For the text-containing cell, return its midpoint in [X, Y] coordinate format. 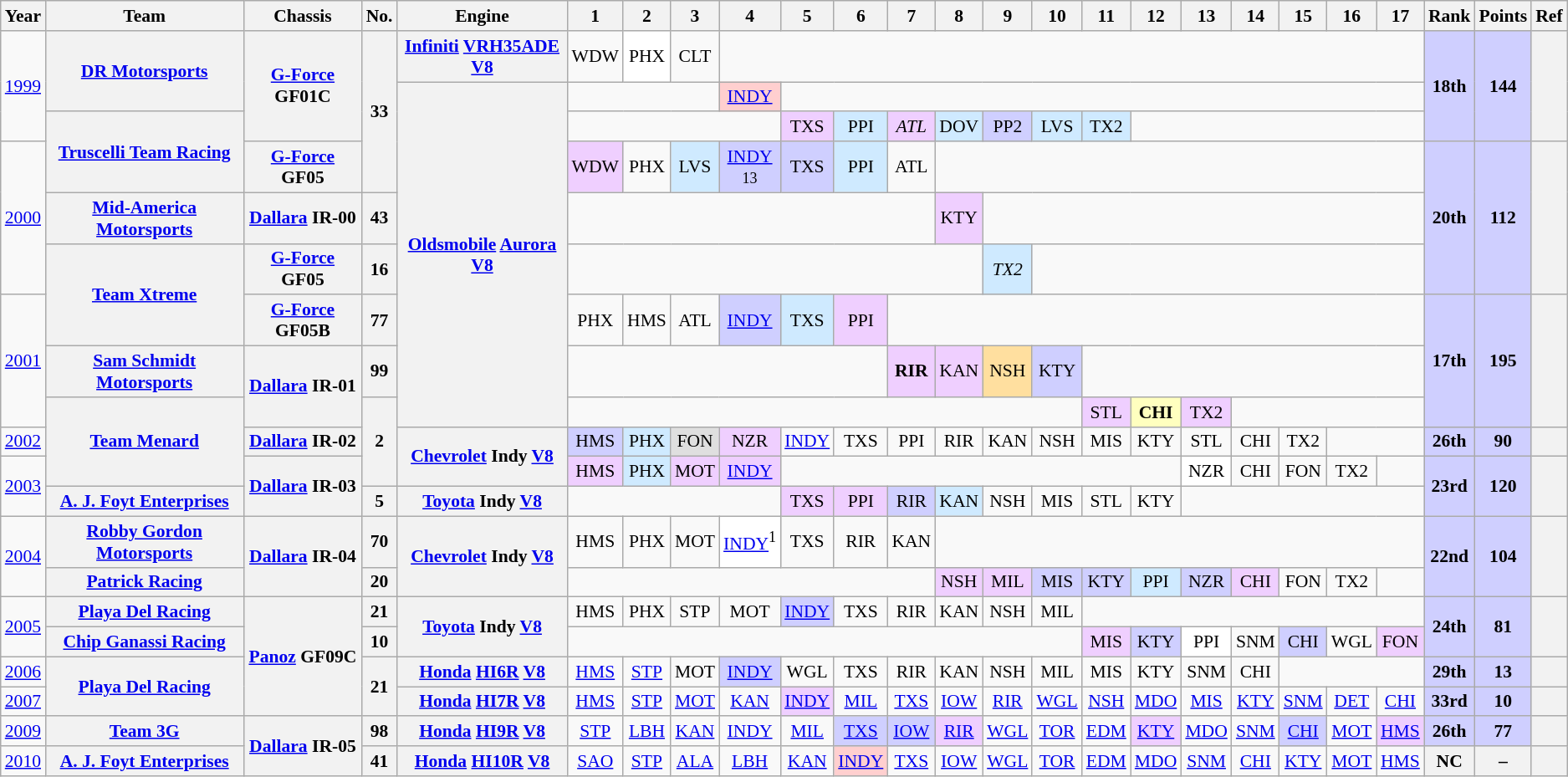
No. [380, 16]
Chip Ganassi Racing [144, 642]
Dallara IR-05 [303, 746]
43 [380, 217]
Dallara IR-04 [303, 557]
99 [380, 371]
12 [1156, 16]
24th [1450, 627]
Dallara IR-01 [303, 386]
Panoz GF09C [303, 657]
18th [1450, 86]
11 [1106, 16]
144 [1503, 86]
1 [595, 16]
33 [380, 112]
195 [1503, 361]
Honda HI7R V8 [483, 702]
CLT [695, 57]
2001 [23, 361]
2006 [23, 672]
Ref [1549, 16]
9 [1007, 16]
Oldsmobile Aurora V8 [483, 254]
2005 [23, 627]
G-Force GF01C [303, 86]
Team Xtreme [144, 294]
33rd [1450, 702]
2004 [23, 557]
DR Motorsports [144, 72]
2009 [23, 732]
22nd [1450, 557]
1999 [23, 86]
2003 [23, 487]
29th [1450, 672]
Team [144, 16]
Mid-America Motorsports [144, 217]
Truscelli Team Racing [144, 152]
Dallara IR-00 [303, 217]
17 [1400, 16]
Robby Gordon Motorsports [144, 542]
Dallara IR-02 [303, 442]
14 [1256, 16]
Rank [1450, 16]
Honda HI6R V8 [483, 672]
Infiniti VRH35ADE V8 [483, 57]
41 [380, 761]
Engine [483, 16]
Honda HI9R V8 [483, 732]
15 [1303, 16]
23rd [1450, 487]
NC [1450, 761]
SAO [595, 761]
Points [1503, 16]
G-Force GF05B [303, 321]
20 [380, 582]
Chassis [303, 16]
7 [912, 16]
98 [380, 732]
8 [958, 16]
INDY13 [749, 167]
2000 [23, 217]
DET [1351, 702]
2002 [23, 442]
2007 [23, 702]
Patrick Racing [144, 582]
104 [1503, 557]
17th [1450, 361]
Dallara IR-03 [303, 487]
2010 [23, 761]
PP2 [1007, 127]
81 [1503, 627]
Sam Schmidt Motorsports [144, 371]
DOV [958, 127]
20th [1450, 217]
Team 3G [144, 732]
6 [861, 16]
Year [23, 16]
112 [1503, 217]
3 [695, 16]
Honda HI10R V8 [483, 761]
90 [1503, 442]
120 [1503, 487]
Team Menard [144, 442]
4 [749, 16]
70 [380, 542]
ALA [695, 761]
– [1503, 761]
INDY1 [749, 542]
